Capture the cell that displays the provided text and extract its (x, y) central coordinate. 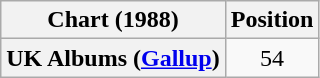
Chart (1988) (113, 20)
UK Albums (Gallup) (113, 58)
Position (272, 20)
54 (272, 58)
